Identify which cell holds the provided text, then report its [X, Y] central coordinate. 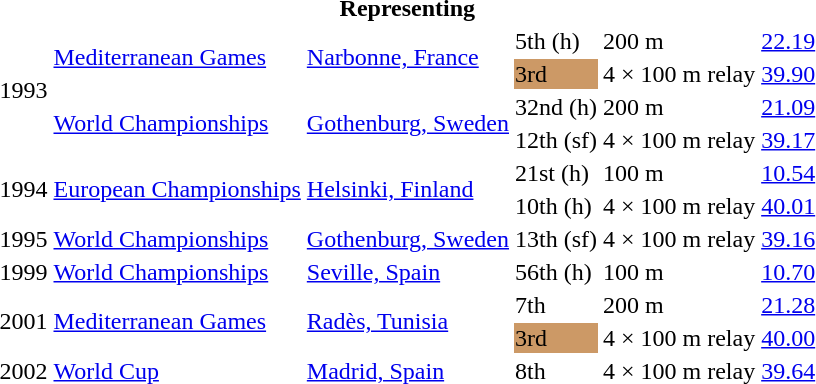
21st (h) [556, 173]
European Championships [177, 190]
56th (h) [556, 272]
Narbonne, France [408, 58]
32nd (h) [556, 107]
Seville, Spain [408, 272]
12th (sf) [556, 140]
7th [556, 305]
13th (sf) [556, 239]
10th (h) [556, 206]
Radès, Tunisia [408, 322]
5th (h) [556, 41]
Helsinki, Finland [408, 190]
